Return the [x, y] coordinate for the center point of the cell that contains the specified text.  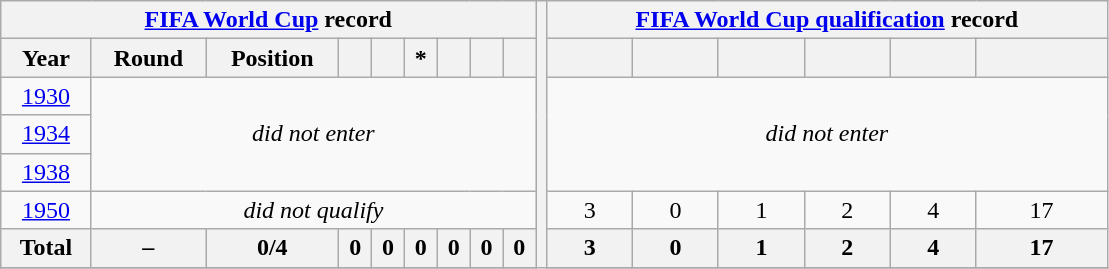
FIFA World Cup record [268, 20]
Position [272, 58]
0/4 [272, 248]
1930 [46, 96]
did not qualify [314, 210]
* [420, 58]
1950 [46, 210]
Total [46, 248]
1938 [46, 172]
Year [46, 58]
Round [148, 58]
1934 [46, 134]
FIFA World Cup qualification record [827, 20]
– [148, 248]
